Capture the cell that displays the provided text and extract its [X, Y] central coordinate. 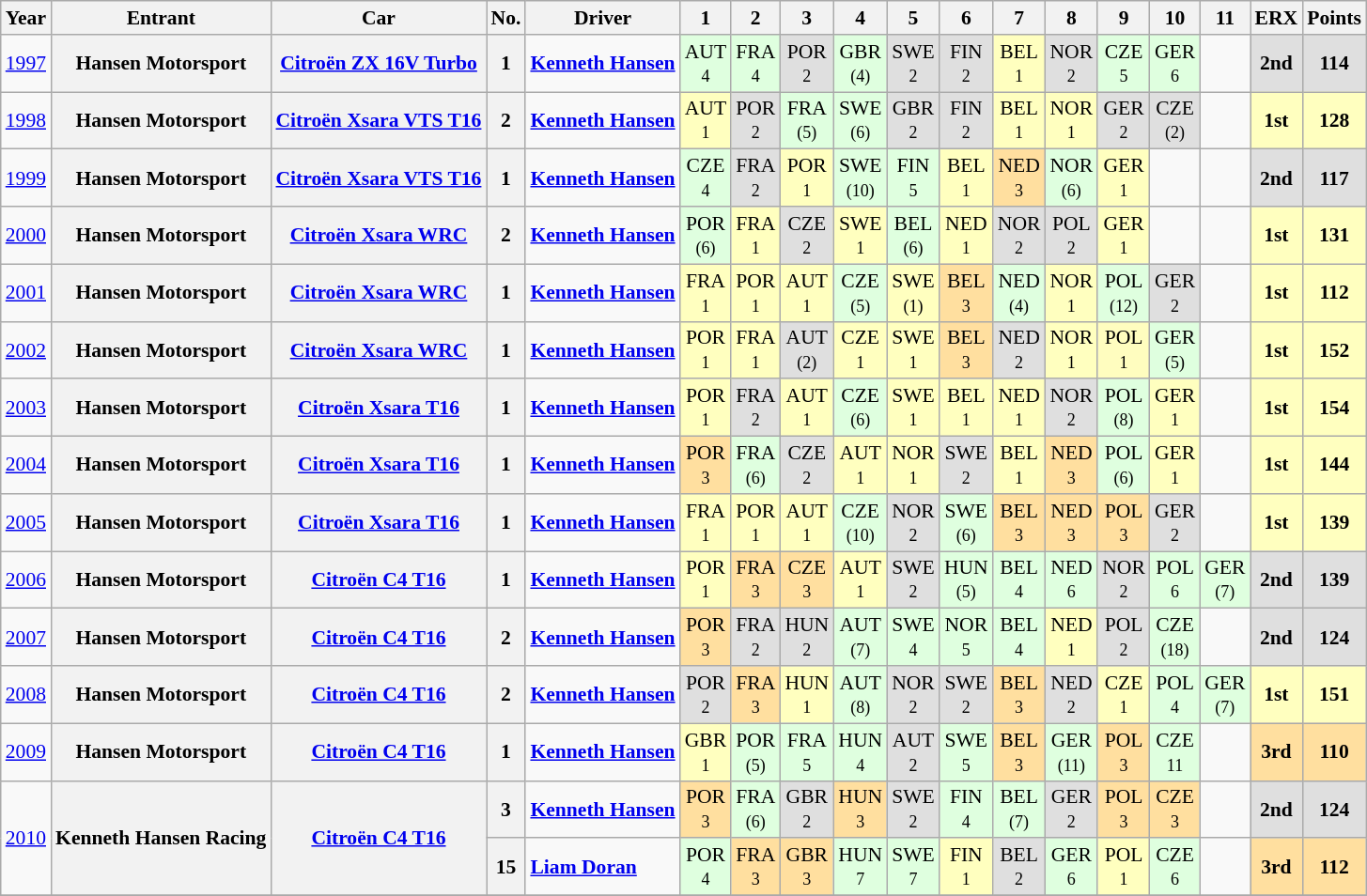
1997 [26, 64]
2002 [26, 349]
4 [861, 18]
1998 [26, 120]
144 [1334, 466]
2008 [26, 695]
CZE4 [707, 178]
Car [378, 18]
2003 [26, 408]
POL(6) [1124, 466]
Driver [602, 18]
AUT4 [707, 64]
AUT(8) [861, 695]
FRA5 [806, 751]
2005 [26, 522]
POR(6) [707, 235]
CZE(10) [861, 522]
BEL(6) [913, 235]
GER(11) [1071, 751]
2010 [26, 838]
Liam Doran [602, 868]
110 [1334, 751]
Kenneth Hansen Racing [161, 838]
15 [506, 868]
AUT2 [913, 751]
128 [1334, 120]
POL4 [1174, 695]
SWE(1) [913, 293]
GBR1 [707, 751]
Year [26, 18]
SWE(10) [861, 178]
No. [506, 18]
CZE6 [1174, 868]
NOR(6) [1071, 178]
FIN4 [966, 810]
Points [1334, 18]
POL(8) [1124, 408]
HUN7 [861, 868]
7 [1019, 18]
151 [1334, 695]
CZE(18) [1174, 637]
GBR3 [806, 868]
BEL2 [1019, 868]
GER(5) [1174, 349]
HUN3 [861, 810]
FIN1 [966, 868]
CZE(2) [1174, 120]
CZE(6) [861, 408]
FIN5 [913, 178]
1999 [26, 178]
NOR5 [966, 637]
Citroën ZX 16V Turbo [378, 64]
2000 [26, 235]
CZE(5) [861, 293]
131 [1334, 235]
HUN4 [861, 751]
2007 [26, 637]
2004 [26, 466]
FRA(5) [806, 120]
SWE7 [913, 868]
2009 [26, 751]
CZE5 [1124, 64]
10 [1174, 18]
Entrant [161, 18]
POR4 [707, 868]
POR(5) [755, 751]
9 [1124, 18]
GBR(4) [861, 64]
2001 [26, 293]
HUN(5) [966, 580]
11 [1225, 18]
POL6 [1174, 580]
HUN2 [806, 637]
SWE5 [966, 751]
117 [1334, 178]
2006 [26, 580]
114 [1334, 64]
154 [1334, 408]
POL(12) [1124, 293]
SWE4 [913, 637]
6 [966, 18]
8 [1071, 18]
NED(4) [1019, 293]
5 [913, 18]
ERX [1277, 18]
152 [1334, 349]
AUT(2) [806, 349]
BEL(7) [1019, 810]
HUN1 [806, 695]
AUT(7) [861, 637]
FRA4 [755, 64]
CZE11 [1174, 751]
NED6 [1071, 580]
